Return the (X, Y) coordinate for the center point of the cell that contains the specified text.  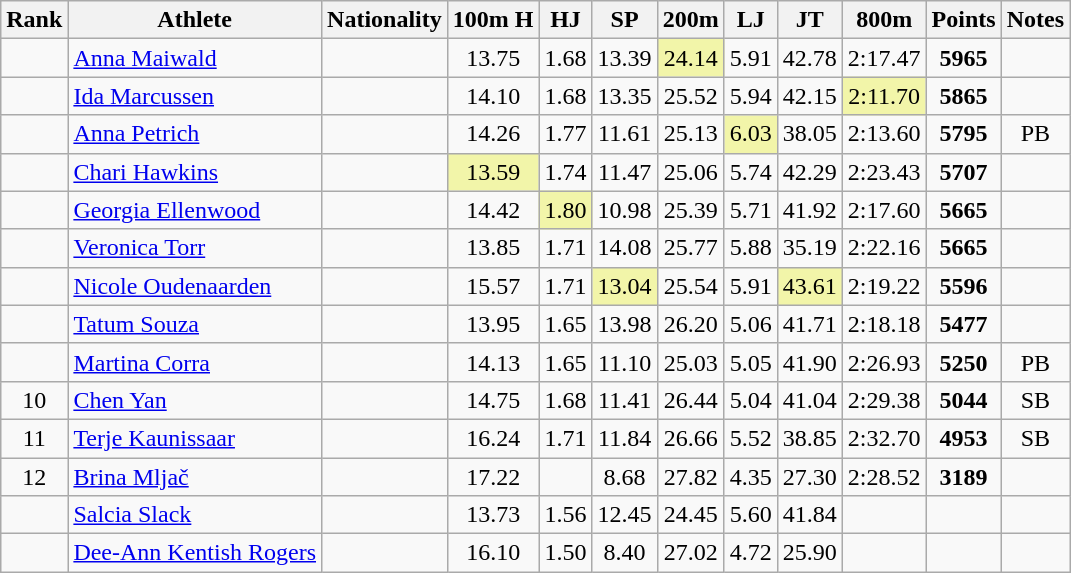
1.74 (566, 172)
LJ (750, 20)
25.13 (690, 134)
200m (690, 20)
Chen Yan (195, 400)
2:18.18 (884, 324)
5596 (964, 286)
26.20 (690, 324)
2:17.60 (884, 210)
Nicole Oudenaarden (195, 286)
Anna Petrich (195, 134)
Martina Corra (195, 362)
5477 (964, 324)
JT (810, 20)
41.90 (810, 362)
16.24 (493, 438)
5.74 (750, 172)
43.61 (810, 286)
Notes (1035, 20)
14.42 (493, 210)
2:28.52 (884, 477)
5707 (964, 172)
Rank (34, 20)
11.10 (624, 362)
41.92 (810, 210)
2:32.70 (884, 438)
15.57 (493, 286)
Ida Marcussen (195, 96)
25.54 (690, 286)
16.10 (493, 553)
14.26 (493, 134)
Terje Kaunissaar (195, 438)
1.80 (566, 210)
Salcia Slack (195, 515)
Georgia Ellenwood (195, 210)
27.02 (690, 553)
2:23.43 (884, 172)
5865 (964, 96)
42.78 (810, 58)
5965 (964, 58)
5795 (964, 134)
8.68 (624, 477)
8.40 (624, 553)
5.94 (750, 96)
5250 (964, 362)
13.59 (493, 172)
5.04 (750, 400)
14.08 (624, 248)
26.44 (690, 400)
24.14 (690, 58)
2:19.22 (884, 286)
13.85 (493, 248)
17.22 (493, 477)
2:29.38 (884, 400)
13.95 (493, 324)
6.03 (750, 134)
13.75 (493, 58)
Anna Maiwald (195, 58)
12 (34, 477)
5.52 (750, 438)
27.82 (690, 477)
25.77 (690, 248)
42.29 (810, 172)
1.77 (566, 134)
4.35 (750, 477)
5044 (964, 400)
13.35 (624, 96)
38.05 (810, 134)
25.90 (810, 553)
10.98 (624, 210)
5.05 (750, 362)
1.50 (566, 553)
5.88 (750, 248)
11.47 (624, 172)
13.04 (624, 286)
HJ (566, 20)
13.73 (493, 515)
41.04 (810, 400)
42.15 (810, 96)
100m H (493, 20)
2:17.47 (884, 58)
11.84 (624, 438)
1.56 (566, 515)
25.03 (690, 362)
2:22.16 (884, 248)
10 (34, 400)
5.60 (750, 515)
Veronica Torr (195, 248)
24.45 (690, 515)
41.84 (810, 515)
14.13 (493, 362)
25.39 (690, 210)
SP (624, 20)
Points (964, 20)
Tatum Souza (195, 324)
11.41 (624, 400)
41.71 (810, 324)
5.06 (750, 324)
Brina Mljač (195, 477)
Nationality (385, 20)
2:11.70 (884, 96)
Athlete (195, 20)
4953 (964, 438)
Chari Hawkins (195, 172)
27.30 (810, 477)
800m (884, 20)
25.52 (690, 96)
13.98 (624, 324)
38.85 (810, 438)
11.61 (624, 134)
Dee-Ann Kentish Rogers (195, 553)
2:13.60 (884, 134)
4.72 (750, 553)
13.39 (624, 58)
35.19 (810, 248)
11 (34, 438)
14.10 (493, 96)
5.71 (750, 210)
3189 (964, 477)
2:26.93 (884, 362)
25.06 (690, 172)
12.45 (624, 515)
14.75 (493, 400)
26.66 (690, 438)
